Detect which cell encompasses the target text, then output its [X, Y] center coordinate. 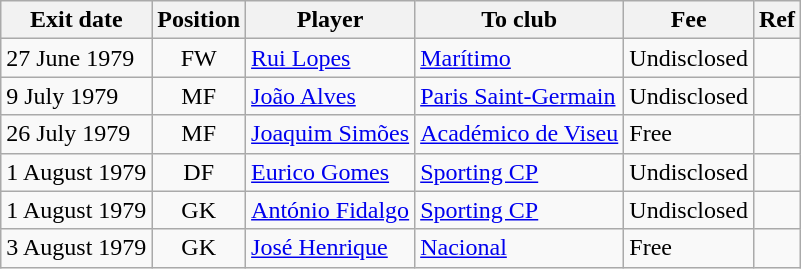
Player [330, 20]
Paris Saint-Germain [520, 96]
José Henrique [330, 248]
Exit date [76, 20]
João Alves [330, 96]
Position [199, 20]
Joaquim Simões [330, 134]
Ref [776, 20]
26 July 1979 [76, 134]
Rui Lopes [330, 58]
Marítimo [520, 58]
Fee [689, 20]
9 July 1979 [76, 96]
FW [199, 58]
DF [199, 172]
3 August 1979 [76, 248]
António Fidalgo [330, 210]
27 June 1979 [76, 58]
To club [520, 20]
Nacional [520, 248]
Académico de Viseu [520, 134]
Eurico Gomes [330, 172]
